Scan for the cell matching the given text and deliver its (x, y) coordinate at center. 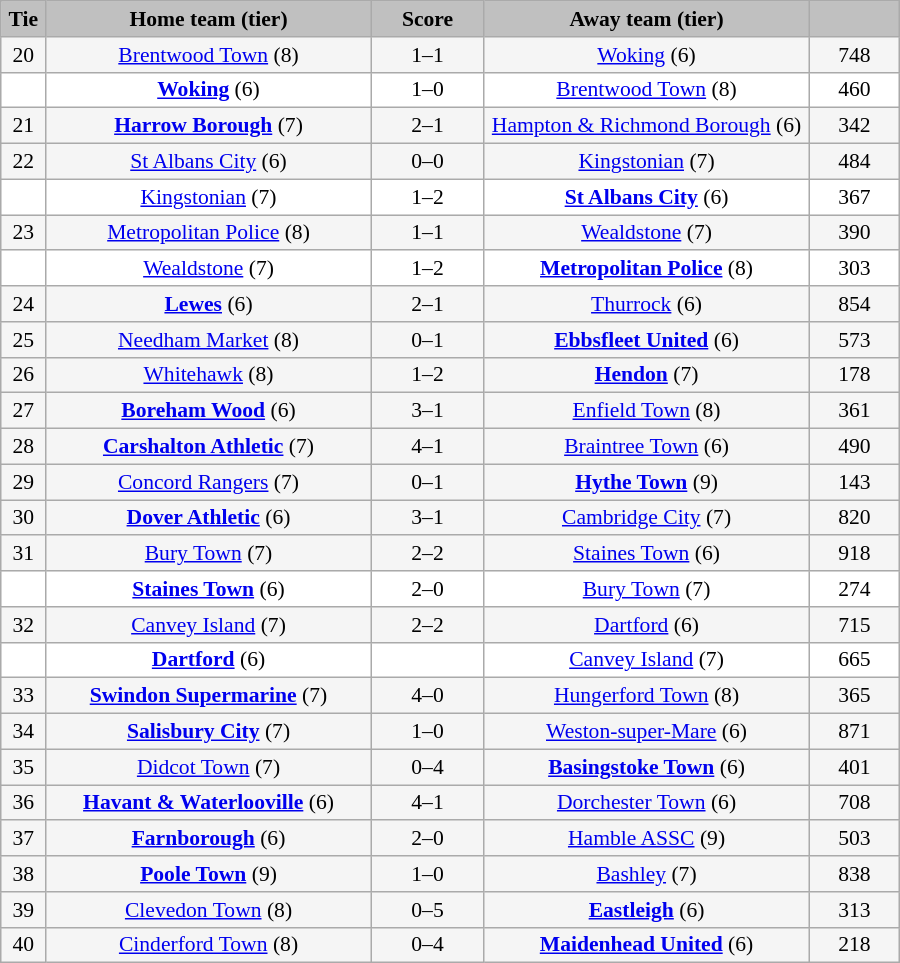
838 (854, 874)
Eastleigh (6) (647, 910)
Ebbsfleet United (6) (647, 340)
0–5 (427, 910)
460 (854, 90)
29 (24, 482)
Concord Rangers (7) (209, 482)
918 (854, 554)
Clevedon Town (8) (209, 910)
854 (854, 304)
342 (854, 126)
748 (854, 55)
484 (854, 162)
Dover Athletic (6) (209, 518)
401 (854, 767)
23 (24, 233)
Braintree Town (6) (647, 447)
Cinderford Town (8) (209, 945)
28 (24, 447)
22 (24, 162)
31 (24, 554)
490 (854, 447)
503 (854, 839)
33 (24, 696)
Needham Market (8) (209, 340)
Dorchester Town (6) (647, 803)
367 (854, 197)
Cambridge City (7) (647, 518)
4–0 (427, 696)
Boreham Wood (6) (209, 411)
Carshalton Athletic (7) (209, 447)
361 (854, 411)
820 (854, 518)
274 (854, 589)
365 (854, 696)
34 (24, 732)
Harrow Borough (7) (209, 126)
Basingstoke Town (6) (647, 767)
35 (24, 767)
143 (854, 482)
37 (24, 839)
27 (24, 411)
Hamble ASSC (9) (647, 839)
25 (24, 340)
573 (854, 340)
303 (854, 269)
Home team (tier) (209, 19)
Poole Town (9) (209, 874)
Salisbury City (7) (209, 732)
Maidenhead United (6) (647, 945)
Farnborough (6) (209, 839)
Thurrock (6) (647, 304)
30 (24, 518)
Whitehawk (8) (209, 375)
Lewes (6) (209, 304)
39 (24, 910)
20 (24, 55)
Hampton & Richmond Borough (6) (647, 126)
871 (854, 732)
Away team (tier) (647, 19)
Hungerford Town (8) (647, 696)
38 (24, 874)
665 (854, 660)
0–0 (427, 162)
Weston-super-Mare (6) (647, 732)
Tie (24, 19)
Bashley (7) (647, 874)
Didcot Town (7) (209, 767)
Enfield Town (8) (647, 411)
178 (854, 375)
24 (24, 304)
218 (854, 945)
32 (24, 625)
715 (854, 625)
Hendon (7) (647, 375)
Hythe Town (9) (647, 482)
Havant & Waterlooville (6) (209, 803)
26 (24, 375)
708 (854, 803)
313 (854, 910)
Score (427, 19)
390 (854, 233)
Swindon Supermarine (7) (209, 696)
40 (24, 945)
36 (24, 803)
21 (24, 126)
